Find where the given text appears and provide that cell's center as (x, y) coordinate. 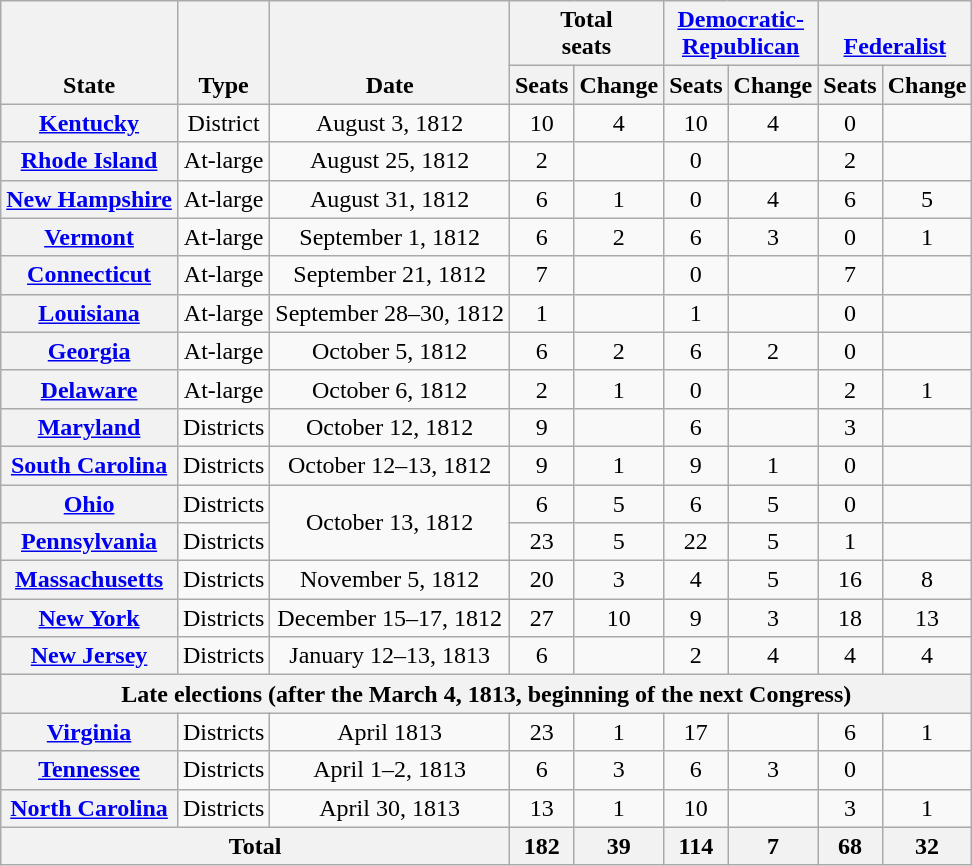
Maryland (90, 427)
New York (90, 618)
April 1813 (390, 732)
114 (696, 846)
Virginia (90, 732)
September 21, 1812 (390, 275)
New Hampshire (90, 199)
April 1–2, 1813 (390, 770)
January 12–13, 1813 (390, 656)
South Carolina (90, 465)
Federalist (895, 34)
Ohio (90, 503)
State (90, 52)
22 (696, 542)
Totalseats (586, 34)
August 31, 1812 (390, 199)
November 5, 1812 (390, 580)
Massachusetts (90, 580)
Type (223, 52)
Pennsylvania (90, 542)
Georgia (90, 351)
October 12, 1812 (390, 427)
68 (850, 846)
Tennessee (90, 770)
August 3, 1812 (390, 123)
August 25, 1812 (390, 161)
20 (541, 580)
16 (850, 580)
32 (927, 846)
182 (541, 846)
October 6, 1812 (390, 389)
North Carolina (90, 808)
Vermont (90, 237)
Date (390, 52)
October 13, 1812 (390, 522)
September 28–30, 1812 (390, 313)
18 (850, 618)
Democratic-Republican (741, 34)
New Jersey (90, 656)
8 (927, 580)
October 12–13, 1812 (390, 465)
October 5, 1812 (390, 351)
Louisiana (90, 313)
Connecticut (90, 275)
17 (696, 732)
April 30, 1813 (390, 808)
September 1, 1812 (390, 237)
27 (541, 618)
Late elections (after the March 4, 1813, beginning of the next Congress) (486, 694)
District (223, 123)
December 15–17, 1812 (390, 618)
Total (256, 846)
39 (619, 846)
Rhode Island (90, 161)
Delaware (90, 389)
Kentucky (90, 123)
